Return the (X, Y) coordinate for the center point of the cell that contains the specified text.  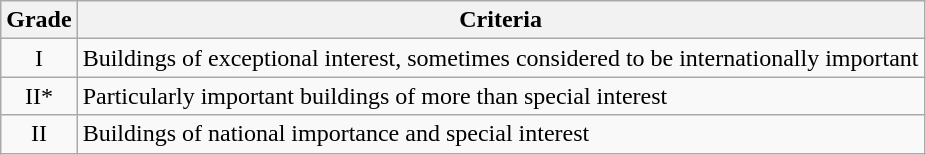
Buildings of exceptional interest, sometimes considered to be internationally important (500, 58)
Criteria (500, 20)
I (39, 58)
II* (39, 96)
II (39, 134)
Grade (39, 20)
Buildings of national importance and special interest (500, 134)
Particularly important buildings of more than special interest (500, 96)
